Return (X, Y) of the center of cell containing provided text 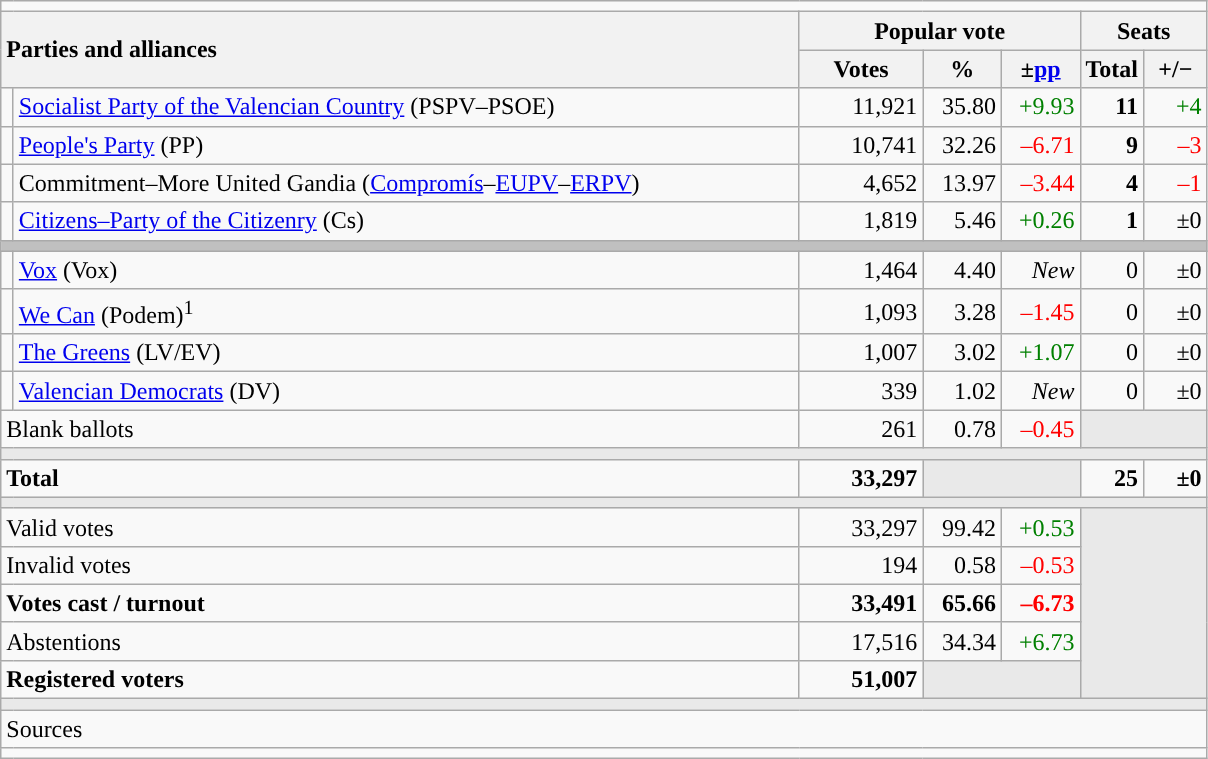
People's Party (PP) (406, 145)
4,652 (861, 183)
Valid votes (400, 527)
17,516 (861, 641)
99.42 (962, 527)
4.40 (962, 270)
51,007 (861, 679)
13.97 (962, 183)
Vox (Vox) (406, 270)
11,921 (861, 107)
+/− (1176, 69)
–6.73 (1040, 603)
–0.53 (1040, 565)
33,491 (861, 603)
1 (1112, 221)
4 (1112, 183)
25 (1112, 478)
Registered voters (400, 679)
261 (861, 429)
1,819 (861, 221)
35.80 (962, 107)
Blank ballots (400, 429)
–6.71 (1040, 145)
+4 (1176, 107)
Valencian Democrats (DV) (406, 391)
5.46 (962, 221)
Parties and alliances (400, 50)
Invalid votes (400, 565)
Commitment–More United Gandia (Compromís–EUPV–ERPV) (406, 183)
Votes (861, 69)
339 (861, 391)
–1 (1176, 183)
Abstentions (400, 641)
1,464 (861, 270)
10,741 (861, 145)
Socialist Party of the Valencian Country (PSPV–PSOE) (406, 107)
+0.26 (1040, 221)
Citizens–Party of the Citizenry (Cs) (406, 221)
0.58 (962, 565)
1.02 (962, 391)
11 (1112, 107)
194 (861, 565)
1,007 (861, 353)
3.02 (962, 353)
±pp (1040, 69)
9 (1112, 145)
+0.53 (1040, 527)
We Can (Podem)1 (406, 312)
–3 (1176, 145)
Votes cast / turnout (400, 603)
–0.45 (1040, 429)
3.28 (962, 312)
34.34 (962, 641)
1,093 (861, 312)
% (962, 69)
The Greens (LV/EV) (406, 353)
Popular vote (940, 31)
–3.44 (1040, 183)
32.26 (962, 145)
+9.93 (1040, 107)
65.66 (962, 603)
0.78 (962, 429)
+6.73 (1040, 641)
Sources (604, 729)
Seats (1144, 31)
–1.45 (1040, 312)
+1.07 (1040, 353)
